For the text-containing cell, return its midpoint in (X, Y) coordinate format. 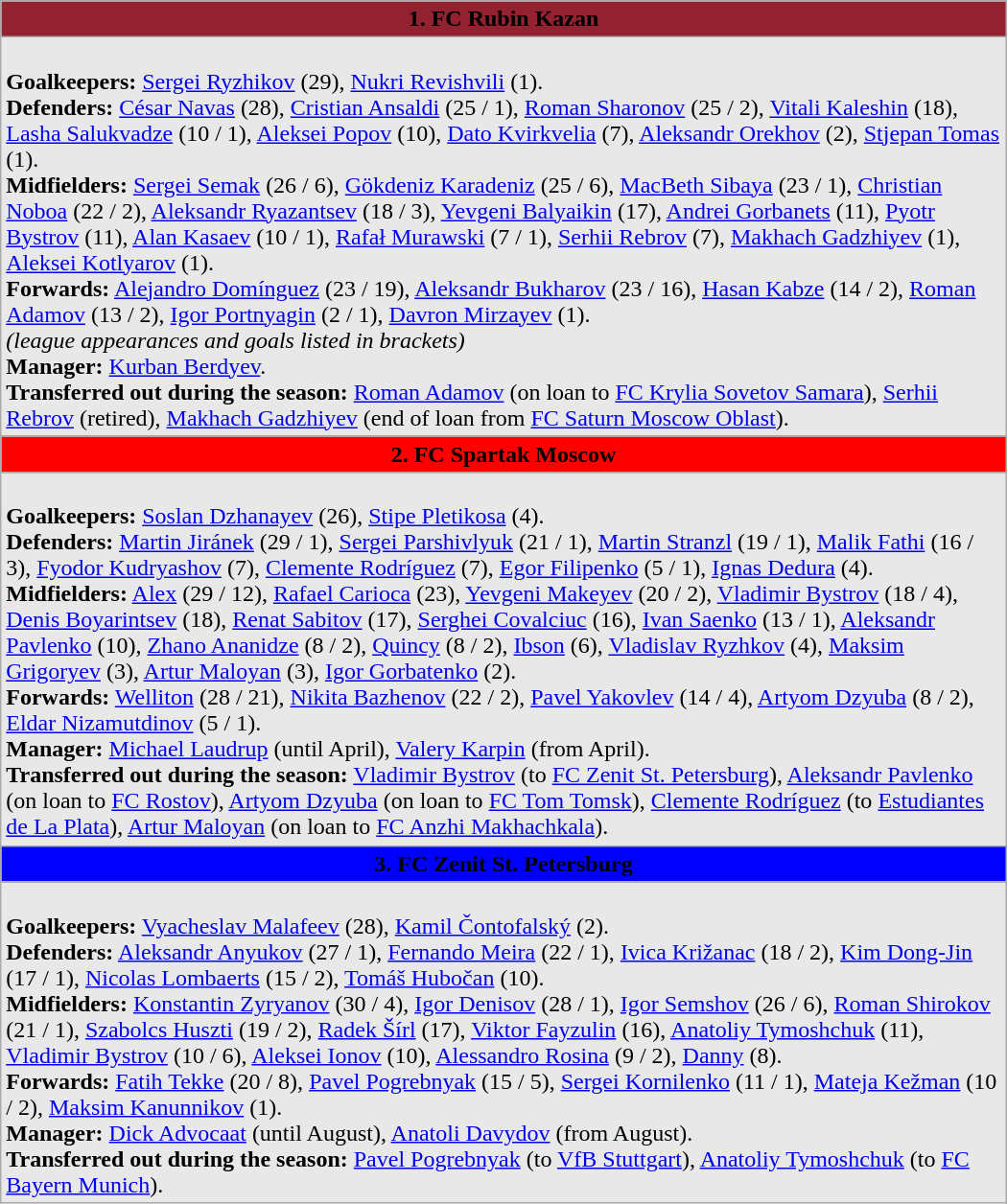
3. FC Zenit St. Petersburg (503, 864)
1. FC Rubin Kazan (503, 19)
2. FC Spartak Moscow (503, 454)
